For the text-containing cell, return its midpoint in [X, Y] coordinate format. 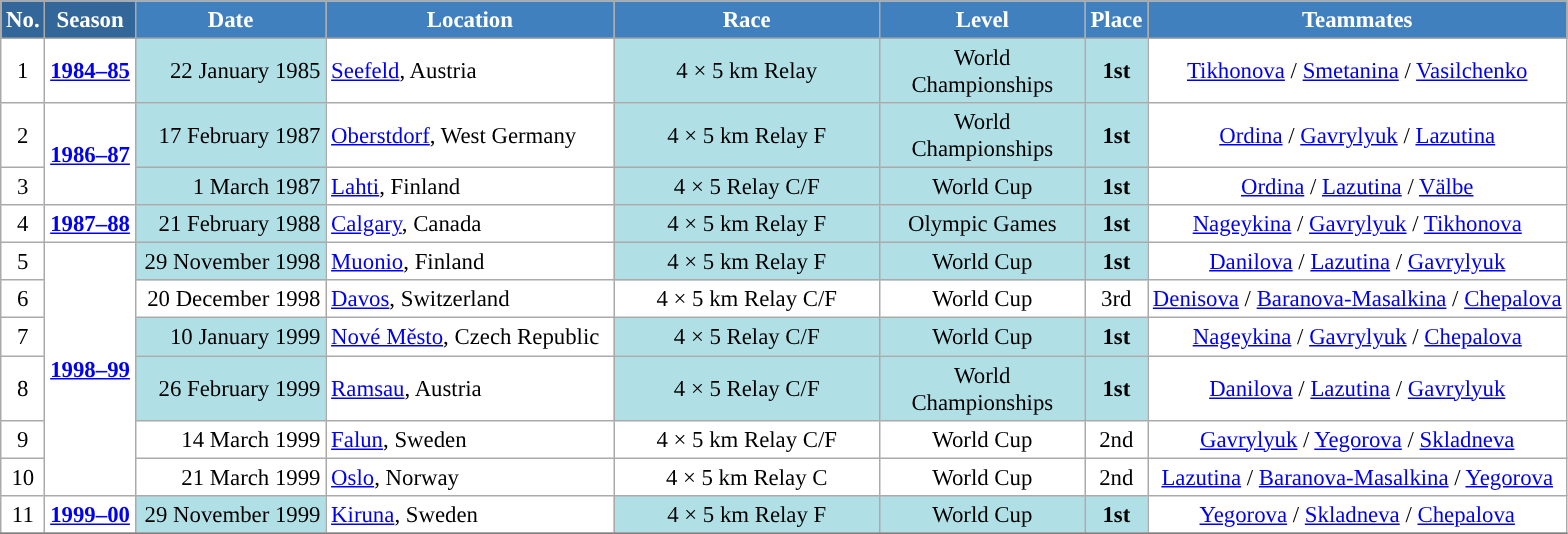
4 [23, 224]
Ramsau, Austria [470, 388]
9 [23, 439]
1984–85 [90, 72]
Nové Město, Czech Republic [470, 337]
17 February 1987 [230, 136]
Location [470, 20]
4 × 5 km Relay [747, 72]
Muonio, Finland [470, 262]
21 March 1999 [230, 477]
2 [23, 136]
Nageykina / Gavrylyuk / Tikhonova [1358, 224]
Seefeld, Austria [470, 72]
20 December 1998 [230, 299]
14 March 1999 [230, 439]
1986–87 [90, 154]
Tikhonova / Smetanina / Vasilchenko [1358, 72]
Place [1116, 20]
Lahti, Finland [470, 187]
Gavrylyuk / Yegorova / Skladneva [1358, 439]
Falun, Sweden [470, 439]
10 January 1999 [230, 337]
Level [982, 20]
Denisova / Baranova-Masalkina / Chepalova [1358, 299]
4 × 5 km Relay C [747, 477]
Date [230, 20]
1999–00 [90, 514]
Lazutina / Baranova-Masalkina / Yegorova [1358, 477]
29 November 1998 [230, 262]
Calgary, Canada [470, 224]
Olympic Games [982, 224]
11 [23, 514]
22 January 1985 [230, 72]
Ordina / Lazutina / Välbe [1358, 187]
Davos, Switzerland [470, 299]
5 [23, 262]
29 November 1999 [230, 514]
10 [23, 477]
3 [23, 187]
1998–99 [90, 370]
7 [23, 337]
Season [90, 20]
Kiruna, Sweden [470, 514]
6 [23, 299]
Race [747, 20]
1 March 1987 [230, 187]
Oberstdorf, West Germany [470, 136]
21 February 1988 [230, 224]
Yegorova / Skladneva / Chepalova [1358, 514]
26 February 1999 [230, 388]
1 [23, 72]
Ordina / Gavrylyuk / Lazutina [1358, 136]
1987–88 [90, 224]
Nageykina / Gavrylyuk / Chepalova [1358, 337]
Teammates [1358, 20]
No. [23, 20]
Oslo, Norway [470, 477]
8 [23, 388]
3rd [1116, 299]
